Scan for the cell matching the given text and deliver its [X, Y] coordinate at center. 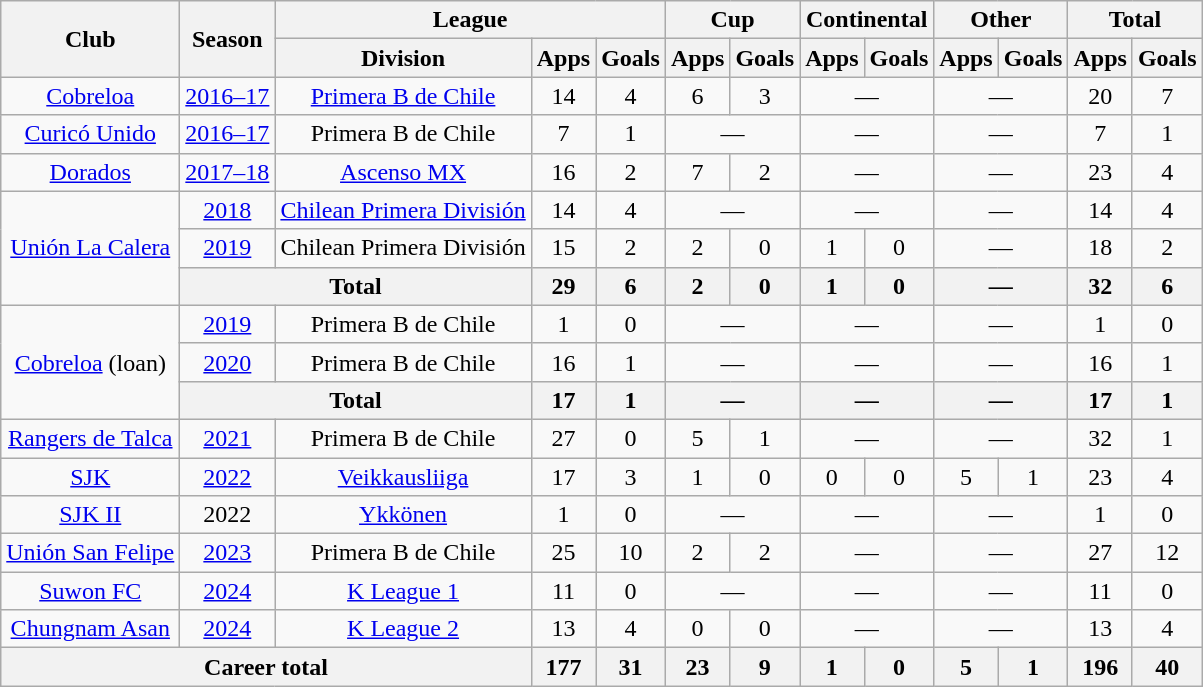
31 [631, 667]
25 [563, 553]
Veikkausliiga [403, 477]
20 [1100, 96]
40 [1167, 667]
K League 1 [403, 591]
Rangers de Talca [90, 438]
Curicó Unido [90, 134]
29 [563, 286]
Ykkönen [403, 515]
18 [1100, 248]
2020 [228, 362]
9 [765, 667]
Unión San Felipe [90, 553]
Division [403, 58]
Other [1001, 20]
2017–18 [228, 172]
League [470, 20]
SJK [90, 477]
196 [1100, 667]
Chungnam Asan [90, 629]
Unión La Calera [90, 248]
2023 [228, 553]
15 [563, 248]
10 [631, 553]
Continental [867, 20]
K League 2 [403, 629]
Career total [266, 667]
Cobreloa [90, 96]
2018 [228, 210]
12 [1167, 553]
Cobreloa (loan) [90, 362]
Season [228, 39]
Club [90, 39]
Cup [732, 20]
2021 [228, 438]
Dorados [90, 172]
SJK II [90, 515]
Suwon FC [90, 591]
177 [563, 667]
Ascenso MX [403, 172]
